Capture the cell that displays the provided text and extract its [x, y] central coordinate. 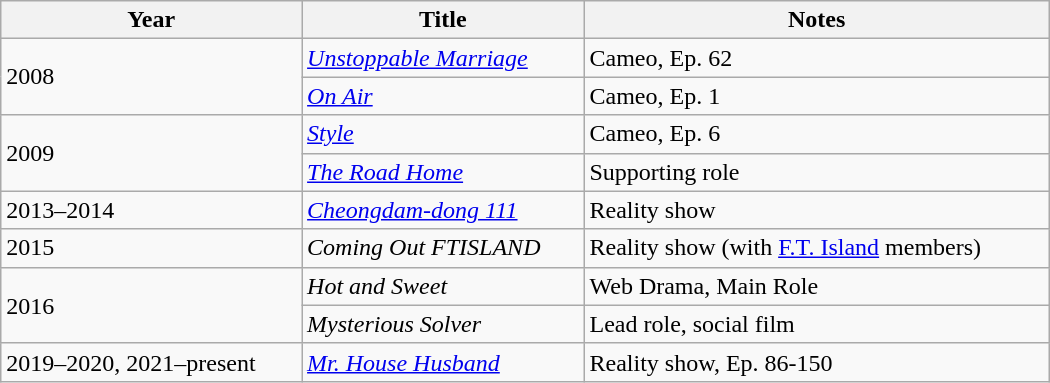
2009 [152, 153]
Reality show, Ep. 86-150 [816, 362]
Year [152, 20]
Supporting role [816, 172]
Cameo, Ep. 62 [816, 58]
Cameo, Ep. 1 [816, 96]
Title [443, 20]
Cheongdam-dong 111 [443, 210]
Reality show (with F.T. Island members) [816, 248]
Notes [816, 20]
Unstoppable Marriage [443, 58]
2019–2020, 2021–present [152, 362]
2015 [152, 248]
Mysterious Solver [443, 324]
Web Drama, Main Role [816, 286]
Mr. House Husband [443, 362]
Cameo, Ep. 6 [816, 134]
2008 [152, 77]
2016 [152, 305]
2013–2014 [152, 210]
Reality show [816, 210]
Coming Out FTISLAND [443, 248]
Hot and Sweet [443, 286]
The Road Home [443, 172]
Style [443, 134]
On Air [443, 96]
Lead role, social film [816, 324]
